Provide the [x, y] coordinate of the cell's center where the given text is located.  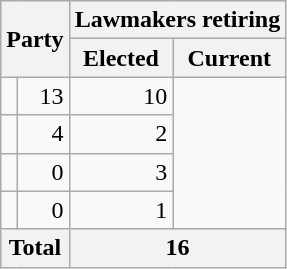
Lawmakers retiring [178, 20]
16 [178, 248]
4 [43, 134]
Elected [121, 58]
Party [35, 39]
Current [230, 58]
2 [121, 134]
1 [121, 210]
13 [43, 96]
Total [35, 248]
10 [121, 96]
3 [121, 172]
